Search for the cell housing the specified text and yield its (X, Y) center coordinate. 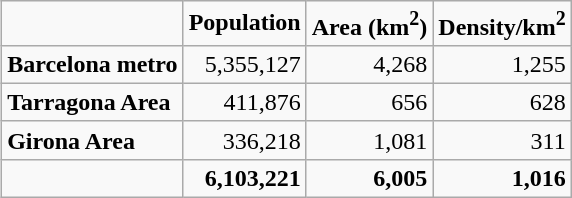
1,016 (502, 178)
Density/km2 (502, 24)
Barcelona metro (92, 64)
4,268 (370, 64)
Tarragona Area (92, 102)
628 (502, 102)
6,005 (370, 178)
Population (244, 24)
656 (370, 102)
Area (km2) (370, 24)
411,876 (244, 102)
Girona Area (92, 140)
6,103,221 (244, 178)
336,218 (244, 140)
311 (502, 140)
5,355,127 (244, 64)
1,255 (502, 64)
1,081 (370, 140)
